Identify which cell holds the provided text, then report its (x, y) central coordinate. 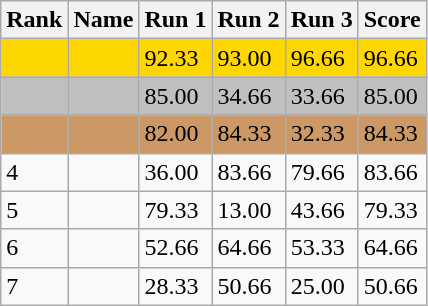
6 (34, 248)
Rank (34, 20)
4 (34, 172)
5 (34, 210)
33.66 (322, 96)
53.33 (322, 248)
13.00 (248, 210)
Run 2 (248, 20)
Name (104, 20)
43.66 (322, 210)
79.66 (322, 172)
52.66 (176, 248)
36.00 (176, 172)
Run 1 (176, 20)
Score (392, 20)
7 (34, 286)
34.66 (248, 96)
82.00 (176, 134)
28.33 (176, 286)
32.33 (322, 134)
92.33 (176, 58)
25.00 (322, 286)
93.00 (248, 58)
Run 3 (322, 20)
